Return (x, y) of the center of cell containing provided text 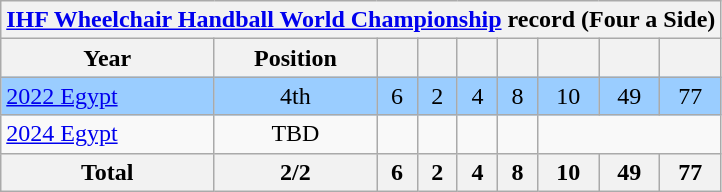
IHF Wheelchair Handball World Championship record (Four a Side) (361, 20)
Position (296, 58)
TBD (296, 134)
2022 Egypt (108, 96)
2/2 (296, 172)
4th (296, 96)
2024 Egypt (108, 134)
Total (108, 172)
Year (108, 58)
